Pinpoint the cell where the given text exists, returning its (x, y) midpoint coordinate. 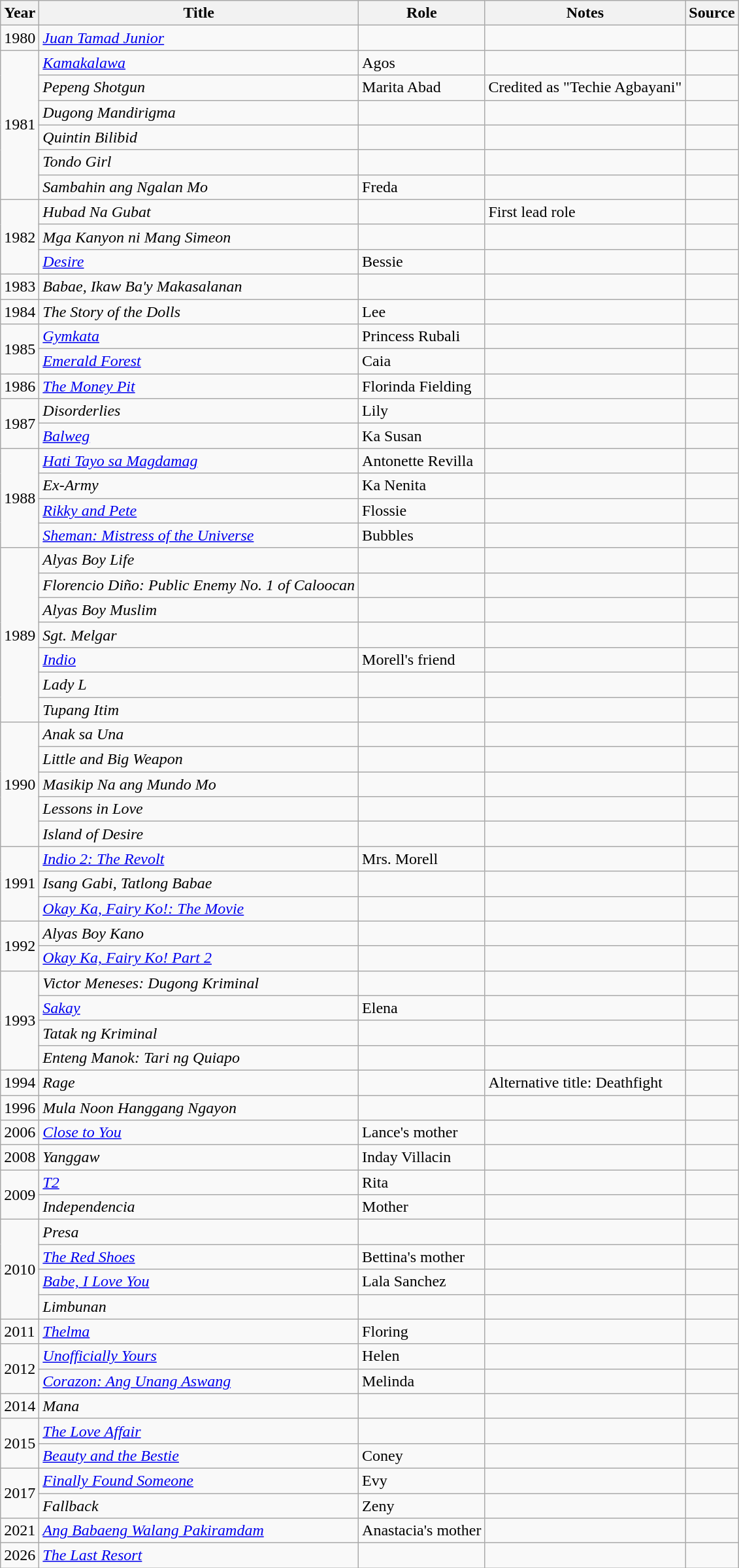
1980 (20, 38)
Sgt. Melgar (199, 635)
Notes (585, 13)
The Last Resort (199, 1556)
Ex-Army (199, 486)
The Story of the Dolls (199, 312)
2014 (20, 1406)
Indio (199, 659)
1990 (20, 784)
Floring (422, 1331)
Hubad Na Gubat (199, 212)
Beauty and the Bestie (199, 1456)
Fallback (199, 1505)
Gymkata (199, 337)
Bessie (422, 261)
Lee (422, 312)
Source (712, 13)
Bettina's mother (422, 1257)
Caia (422, 361)
2012 (20, 1369)
Mother (422, 1207)
Alyas Boy Muslim (199, 610)
2026 (20, 1556)
Zeny (422, 1505)
Ang Babaeng Walang Pakiramdam (199, 1531)
Antonette Revilla (422, 461)
Mula Noon Hanggang Ngayon (199, 1108)
The Love Affair (199, 1431)
Anak sa Una (199, 735)
Evy (422, 1480)
2008 (20, 1158)
Victor Meneses: Dugong Kriminal (199, 983)
Presa (199, 1232)
Little and Big Weapon (199, 759)
Masikip Na ang Mundo Mo (199, 784)
Anastacia's mother (422, 1531)
Tondo Girl (199, 162)
Disorderlies (199, 411)
Enteng Manok: Tari ng Quiapo (199, 1058)
Unofficially Yours (199, 1356)
Morell's friend (422, 659)
Coney (422, 1456)
2017 (20, 1493)
1984 (20, 312)
Mrs. Morell (422, 859)
1981 (20, 125)
Desire (199, 261)
Lady L (199, 684)
Rita (422, 1182)
Babae, Ikaw Ba'y Makasalanan (199, 286)
1986 (20, 386)
1983 (20, 286)
Hati Tayo sa Magdamag (199, 461)
1989 (20, 635)
Sakay (199, 1008)
Pepeng Shotgun (199, 88)
Emerald Forest (199, 361)
Role (422, 13)
1987 (20, 424)
T2 (199, 1182)
Alyas Boy Kano (199, 933)
Lance's mother (422, 1133)
2009 (20, 1195)
Elena (422, 1008)
Inday Villacin (422, 1158)
Juan Tamad Junior (199, 38)
Rikky and Pete (199, 510)
Babe, I Love You (199, 1282)
2010 (20, 1269)
1982 (20, 237)
Finally Found Someone (199, 1480)
Okay Ka, Fairy Ko!: The Movie (199, 909)
Indio 2: The Revolt (199, 859)
Lily (422, 411)
Year (20, 13)
Agos (422, 63)
Lala Sanchez (422, 1282)
Marita Abad (422, 88)
Corazon: Ang Unang Aswang (199, 1381)
2006 (20, 1133)
Credited as "Techie Agbayani" (585, 88)
Close to You (199, 1133)
Kamakalawa (199, 63)
Yanggaw (199, 1158)
2011 (20, 1331)
Freda (422, 187)
Title (199, 13)
Sambahin ang Ngalan Mo (199, 187)
Florencio Diño: Public Enemy No. 1 of Caloocan (199, 585)
Bubbles (422, 535)
Isang Gabi, Tatlong Babae (199, 884)
1992 (20, 946)
Okay Ka, Fairy Ko! Part 2 (199, 958)
The Money Pit (199, 386)
Tupang Itim (199, 709)
Mana (199, 1406)
Lessons in Love (199, 809)
Thelma (199, 1331)
Florinda Fielding (422, 386)
Limbunan (199, 1307)
Princess Rubali (422, 337)
Independencia (199, 1207)
Dugong Mandirigma (199, 112)
The Red Shoes (199, 1257)
Mga Kanyon ni Mang Simeon (199, 237)
2021 (20, 1531)
First lead role (585, 212)
Island of Desire (199, 834)
Quintin Bilibid (199, 137)
Rage (199, 1082)
1991 (20, 884)
1988 (20, 498)
2015 (20, 1443)
Sheman: Mistress of the Universe (199, 535)
Ka Susan (422, 436)
1985 (20, 349)
Helen (422, 1356)
Flossie (422, 510)
Alternative title: Deathfight (585, 1082)
Tatak ng Kriminal (199, 1033)
1994 (20, 1082)
1996 (20, 1108)
Balweg (199, 436)
Melinda (422, 1381)
1993 (20, 1020)
Ka Nenita (422, 486)
Alyas Boy Life (199, 560)
